Scan for the cell matching the given text and deliver its (X, Y) coordinate at center. 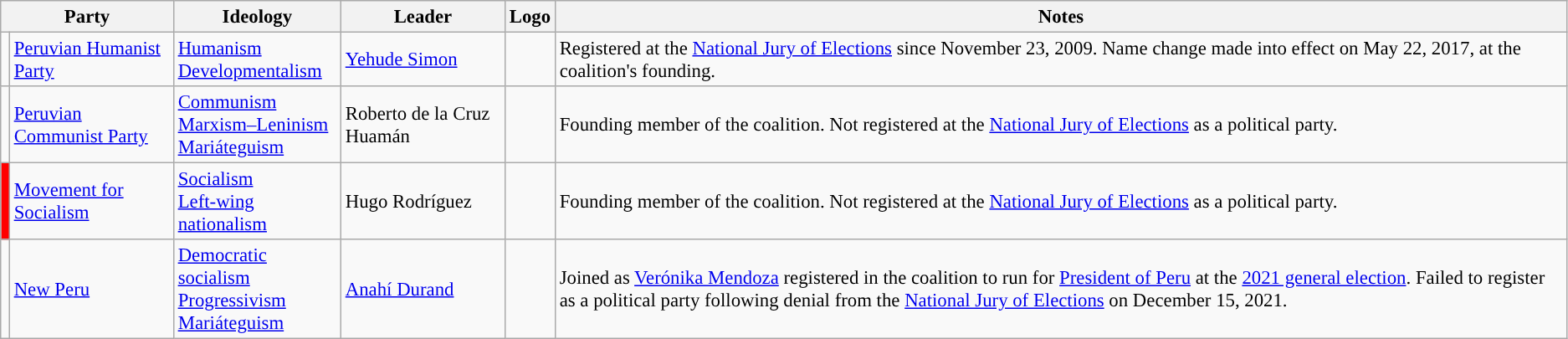
CommunismMarxism–LeninismMariáteguism (257, 125)
Notes (1061, 17)
Registered at the National Jury of Elections since November 23, 2009. Name change made into effect on May 22, 2017, at the coalition's founding. (1061, 60)
Democratic socialismProgressivismMariáteguism (257, 290)
Ideology (257, 17)
New Peru (91, 290)
Logo (530, 17)
Yehude Simon (423, 60)
Leader (423, 17)
Movement for Socialism (91, 202)
SocialismLeft-wing nationalism (257, 202)
HumanismDevelopmentalism (257, 60)
Peruvian Humanist Party (91, 60)
Hugo Rodríguez (423, 202)
Roberto de la Cruz Huamán (423, 125)
Party (87, 17)
Anahí Durand (423, 290)
Peruvian Communist Party (91, 125)
